Scan for the cell matching the given text and deliver its (X, Y) coordinate at center. 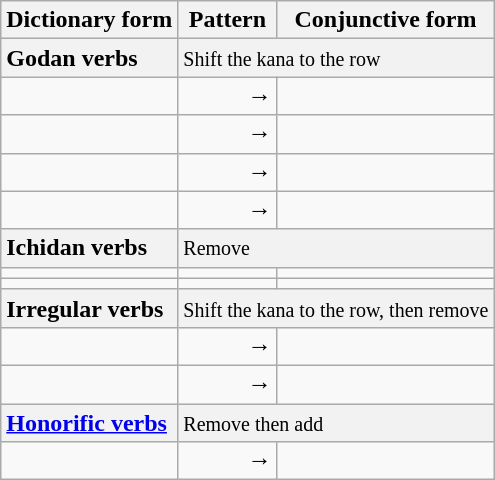
Dictionary form (90, 20)
Irregular verbs (90, 308)
Pattern (228, 20)
Remove then add (336, 423)
Shift the kana to the row (336, 58)
Ichidan verbs (90, 248)
Honorific verbs (90, 423)
Remove (336, 248)
Shift the kana to the row, then remove (336, 308)
Godan verbs (90, 58)
Conjunctive form (386, 20)
